Return the (X, Y) coordinate for the center point of the cell that contains the specified text.  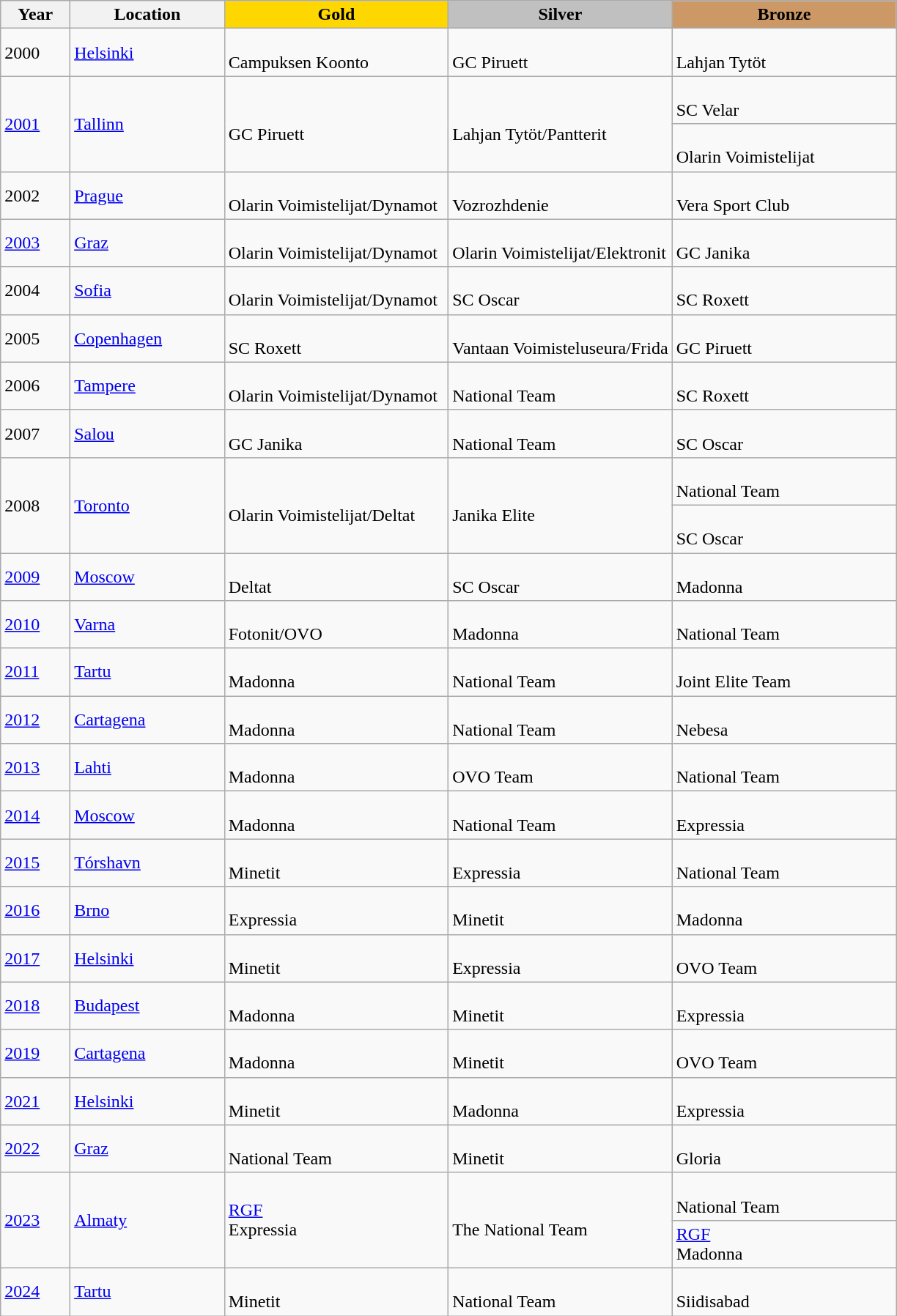
2022 (35, 1149)
The National Team (560, 1220)
2005 (35, 339)
Janika Elite (560, 505)
2024 (35, 1291)
2016 (35, 910)
2018 (35, 1005)
2021 (35, 1101)
2023 (35, 1220)
Gold (336, 15)
2000 (35, 53)
Prague (148, 195)
Tampere (148, 385)
Olarin Voimistelijat/Deltat (336, 505)
Varna (148, 624)
2012 (35, 720)
Fotonit/OVO (336, 624)
Olarin Voimistelijat (784, 148)
Brno (148, 910)
RGFMadonna (784, 1244)
Lahjan Tytöt/Pantterit (560, 124)
Olarin Voimistelijat/Elektronit (560, 243)
2009 (35, 576)
2019 (35, 1054)
Budapest (148, 1005)
2008 (35, 505)
2014 (35, 815)
Location (148, 15)
Deltat (336, 576)
Vantaan Voimisteluseura/Frida (560, 339)
Salou (148, 434)
Toronto (148, 505)
RGFExpressia (336, 1220)
Vera Sport Club (784, 195)
Lahti (148, 768)
2017 (35, 958)
2007 (35, 434)
2011 (35, 673)
Tallinn (148, 124)
Copenhagen (148, 339)
Almaty (148, 1220)
Campuksen Koonto (336, 53)
Tórshavn (148, 863)
Sofia (148, 290)
2013 (35, 768)
Joint Elite Team (784, 673)
SC Velar (784, 100)
Gloria (784, 1149)
Lahjan Tytöt (784, 53)
Siidisabad (784, 1291)
Vozrozhdenie (560, 195)
2006 (35, 385)
Year (35, 15)
2010 (35, 624)
2002 (35, 195)
Silver (560, 15)
2015 (35, 863)
2001 (35, 124)
2003 (35, 243)
Bronze (784, 15)
Nebesa (784, 720)
2004 (35, 290)
